Determine the [X, Y] coordinate at the center of the cell enclosing the given text.  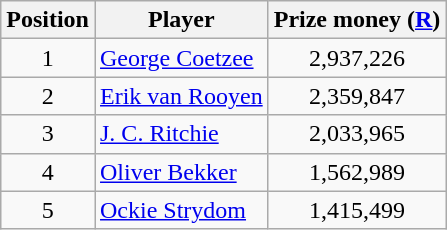
Prize money (R) [357, 20]
Erik van Rooyen [181, 96]
Position [48, 20]
4 [48, 172]
George Coetzee [181, 58]
2,937,226 [357, 58]
2,033,965 [357, 134]
1,415,499 [357, 210]
Player [181, 20]
2 [48, 96]
2,359,847 [357, 96]
1,562,989 [357, 172]
J. C. Ritchie [181, 134]
Oliver Bekker [181, 172]
Ockie Strydom [181, 210]
5 [48, 210]
1 [48, 58]
3 [48, 134]
